Detect which cell encompasses the target text, then output its (x, y) center coordinate. 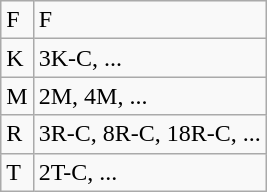
3R-C, 8R-C, 18R-C, ... (150, 134)
R (17, 134)
K (17, 58)
2T-C, ... (150, 172)
M (17, 96)
T (17, 172)
3K-C, ... (150, 58)
2M, 4M, ... (150, 96)
